Capture the cell that displays the provided text and extract its (x, y) central coordinate. 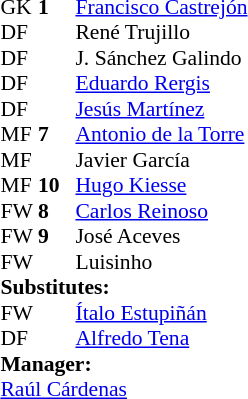
Javier García (161, 160)
José Aceves (161, 237)
9 (57, 237)
Luisinho (161, 262)
Hugo Kiesse (161, 185)
Eduardo Rergis (161, 83)
René Trujillo (161, 33)
7 (57, 135)
Jesús Martínez (161, 109)
Ítalo Estupiñán (161, 313)
10 (57, 185)
Carlos Reinoso (161, 211)
Alfredo Tena (161, 339)
8 (57, 211)
Antonio de la Torre (161, 135)
Manager: (124, 364)
J. Sánchez Galindo (161, 58)
Substitutes: (124, 287)
